Scan for the cell matching the given text and deliver its (X, Y) coordinate at center. 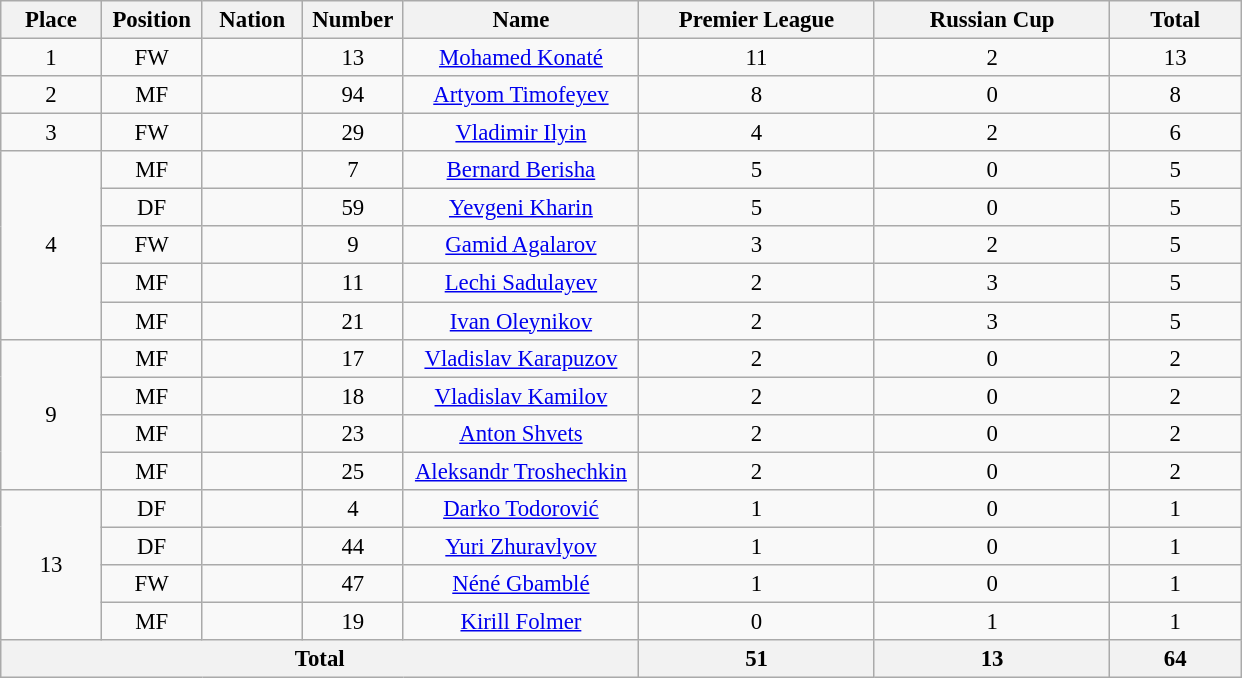
Yuri Zhuravlyov (521, 546)
Vladimir Ilyin (521, 133)
Vladislav Kamilov (521, 396)
Nation (252, 20)
59 (354, 208)
94 (354, 95)
Premier League (757, 20)
Bernard Berisha (521, 170)
18 (354, 396)
Gamid Agalarov (521, 245)
29 (354, 133)
Position (152, 20)
51 (757, 659)
Anton Shvets (521, 433)
Artyom Timofeyev (521, 95)
47 (354, 584)
23 (354, 433)
Mohamed Konaté (521, 58)
19 (354, 621)
44 (354, 546)
21 (354, 321)
Aleksandr Troshechkin (521, 471)
64 (1176, 659)
7 (354, 170)
17 (354, 358)
Yevgeni Kharin (521, 208)
Russian Cup (992, 20)
Place (52, 20)
Number (354, 20)
Darko Todorović (521, 509)
Vladislav Karapuzov (521, 358)
Lechi Sadulayev (521, 283)
Name (521, 20)
Kirill Folmer (521, 621)
Néné Gbamblé (521, 584)
25 (354, 471)
6 (1176, 133)
Ivan Oleynikov (521, 321)
